Pinpoint the cell where the given text exists, returning its [x, y] midpoint coordinate. 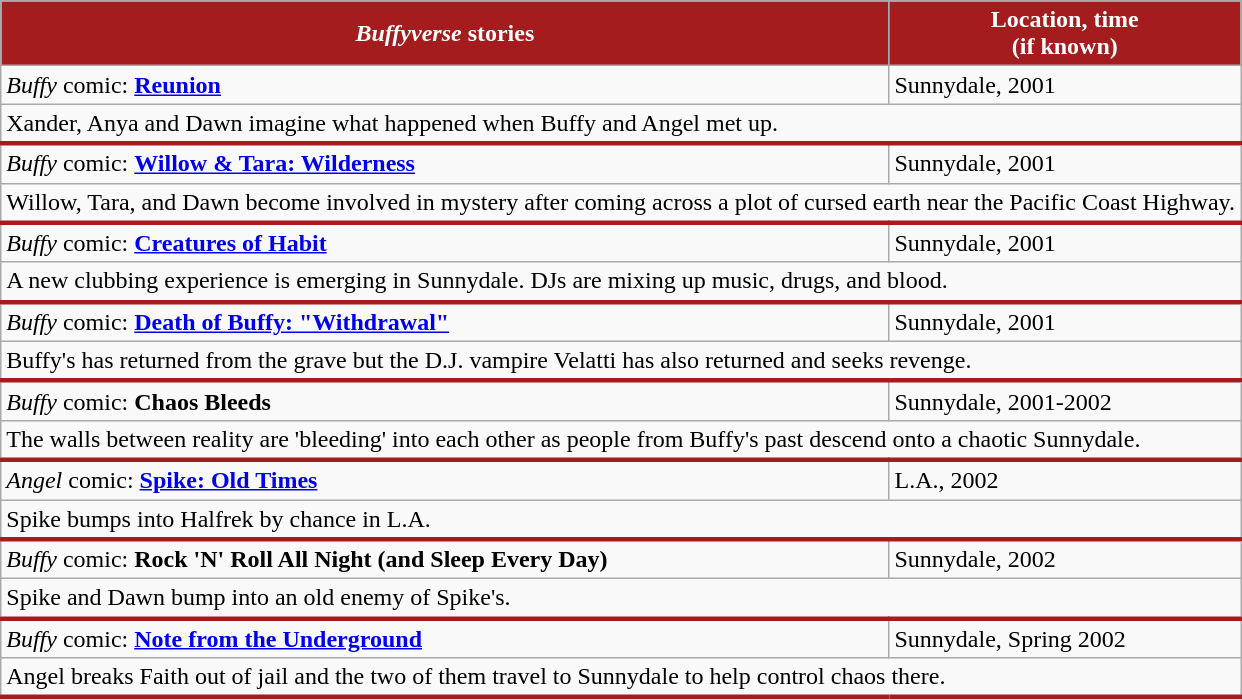
Location, time(if known) [1065, 34]
Sunnydale, 2001-2002 [1065, 401]
Sunnydale, Spring 2002 [1065, 638]
Buffy comic: Creatures of Habit [445, 243]
Buffy comic: Reunion [445, 85]
Buffy comic: Rock 'N' Roll All Night (and Sleep Every Day) [445, 559]
Sunnydale, 2002 [1065, 559]
Buffy's has returned from the grave but the D.J. vampire Velatti has also returned and seeks revenge. [621, 361]
The walls between reality are 'bleeding' into each other as people from Buffy's past descend onto a chaotic Sunnydale. [621, 440]
Willow, Tara, and Dawn become involved in mystery after coming across a plot of cursed earth near the Pacific Coast Highway. [621, 203]
Spike bumps into Halfrek by chance in L.A. [621, 520]
Angel breaks Faith out of jail and the two of them travel to Sunnydale to help control chaos there. [621, 678]
L.A., 2002 [1065, 480]
Buffy comic: Note from the Underground [445, 638]
Spike and Dawn bump into an old enemy of Spike's. [621, 599]
Xander, Anya and Dawn imagine what happened when Buffy and Angel met up. [621, 124]
A new clubbing experience is emerging in Sunnydale. DJs are mixing up music, drugs, and blood. [621, 282]
Angel comic: Spike: Old Times [445, 480]
Buffy comic: Chaos Bleeds [445, 401]
Buffy comic: Willow & Tara: Wilderness [445, 163]
Buffy comic: Death of Buffy: "Withdrawal" [445, 322]
Buffyverse stories [445, 34]
